Provide the (X, Y) coordinate of the cell's center where the given text is located.  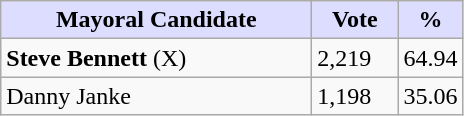
Steve Bennett (X) (156, 58)
64.94 (430, 58)
% (430, 20)
35.06 (430, 96)
1,198 (355, 96)
Mayoral Candidate (156, 20)
2,219 (355, 58)
Vote (355, 20)
Danny Janke (156, 96)
